For the text-containing cell, return its midpoint in (x, y) coordinate format. 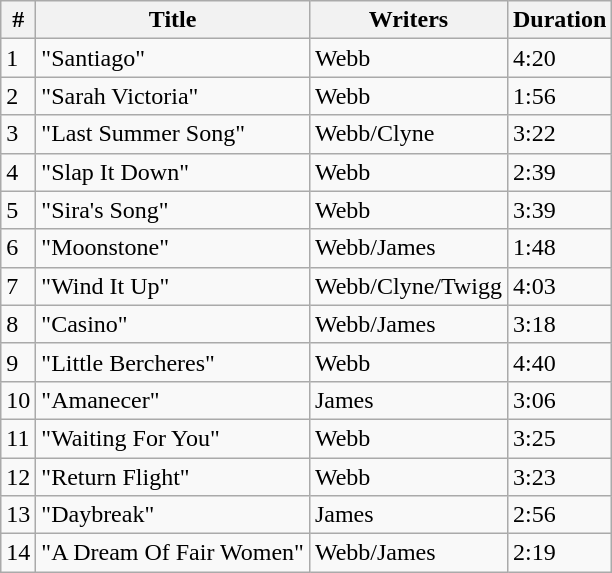
"Moonstone" (173, 248)
"A Dream Of Fair Women" (173, 553)
"Little Bercheres" (173, 362)
Duration (559, 20)
4:40 (559, 362)
"Sarah Victoria" (173, 96)
3:06 (559, 400)
1:48 (559, 248)
14 (18, 553)
Writers (408, 20)
2:56 (559, 515)
2:39 (559, 172)
"Sira's Song" (173, 210)
3:25 (559, 438)
13 (18, 515)
3:39 (559, 210)
4 (18, 172)
"Wind It Up" (173, 286)
Title (173, 20)
"Amanecer" (173, 400)
7 (18, 286)
11 (18, 438)
3 (18, 134)
"Daybreak" (173, 515)
5 (18, 210)
6 (18, 248)
4:20 (559, 58)
10 (18, 400)
"Last Summer Song" (173, 134)
1:56 (559, 96)
"Slap It Down" (173, 172)
Webb/Clyne (408, 134)
3:22 (559, 134)
4:03 (559, 286)
"Return Flight" (173, 477)
3:18 (559, 324)
8 (18, 324)
"Waiting For You" (173, 438)
Webb/Clyne/Twigg (408, 286)
2:19 (559, 553)
# (18, 20)
"Casino" (173, 324)
12 (18, 477)
3:23 (559, 477)
1 (18, 58)
9 (18, 362)
2 (18, 96)
"Santiago" (173, 58)
